From the cell containing the given text, extract its center point as (x, y) coordinate. 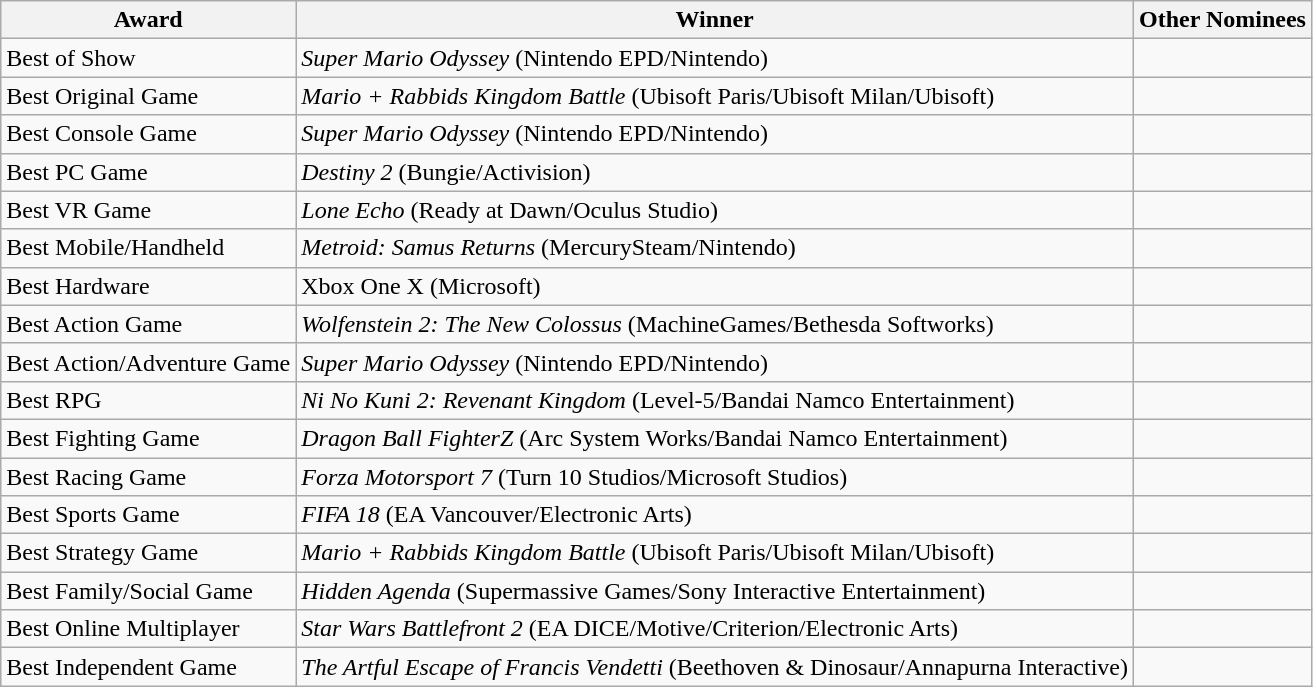
Best RPG (148, 400)
Lone Echo (Ready at Dawn/Oculus Studio) (715, 210)
Best Action Game (148, 324)
Best Console Game (148, 134)
Best Mobile/Handheld (148, 248)
Wolfenstein 2: The New Colossus (MachineGames/Bethesda Softworks) (715, 324)
Other Nominees (1223, 20)
Best Independent Game (148, 667)
FIFA 18 (EA Vancouver/Electronic Arts) (715, 515)
Best Original Game (148, 96)
Hidden Agenda (Supermassive Games/Sony Interactive Entertainment) (715, 591)
Xbox One X (Microsoft) (715, 286)
Destiny 2 (Bungie/Activision) (715, 172)
Best Racing Game (148, 477)
Best VR Game (148, 210)
Best Strategy Game (148, 553)
Best of Show (148, 58)
Best Hardware (148, 286)
Best Online Multiplayer (148, 629)
Award (148, 20)
Metroid: Samus Returns (MercurySteam/Nintendo) (715, 248)
Dragon Ball FighterZ (Arc System Works/Bandai Namco Entertainment) (715, 438)
Best PC Game (148, 172)
Best Family/Social Game (148, 591)
The Artful Escape of Francis Vendetti (Beethoven & Dinosaur/Annapurna Interactive) (715, 667)
Winner (715, 20)
Best Sports Game (148, 515)
Star Wars Battlefront 2 (EA DICE/Motive/Criterion/Electronic Arts) (715, 629)
Ni No Kuni 2: Revenant Kingdom (Level-5/Bandai Namco Entertainment) (715, 400)
Best Fighting Game (148, 438)
Forza Motorsport 7 (Turn 10 Studios/Microsoft Studios) (715, 477)
Best Action/Adventure Game (148, 362)
